Return (X, Y) of the center of cell containing provided text 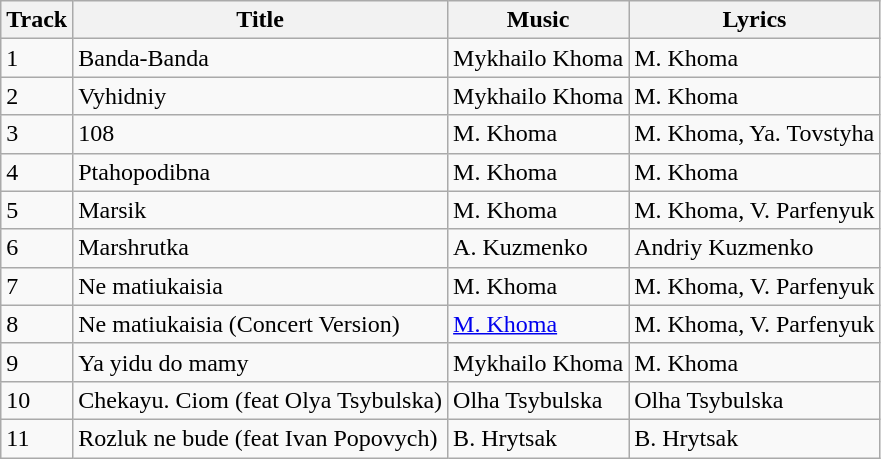
108 (260, 134)
Rozluk ne bude (feat Ivan Popovych) (260, 438)
Ne matiukaisia (260, 286)
3 (37, 134)
4 (37, 172)
6 (37, 248)
M. Khoma, Ya. Tovstyha (755, 134)
1 (37, 58)
Ptahopodibna (260, 172)
Banda-Banda (260, 58)
Music (538, 20)
Track (37, 20)
Andriy Kuzmenko (755, 248)
7 (37, 286)
5 (37, 210)
Title (260, 20)
A. Kuzmenko (538, 248)
Ne matiukaisia (Concert Version) (260, 324)
Vyhidniy (260, 96)
Ya yidu do mamy (260, 362)
8 (37, 324)
2 (37, 96)
11 (37, 438)
Marshrutka (260, 248)
Chekayu. Ciom (feat Olya Tsybulska) (260, 400)
9 (37, 362)
10 (37, 400)
Lyrics (755, 20)
Marsik (260, 210)
